Provide the (X, Y) coordinate of the cell's center where the given text is located.  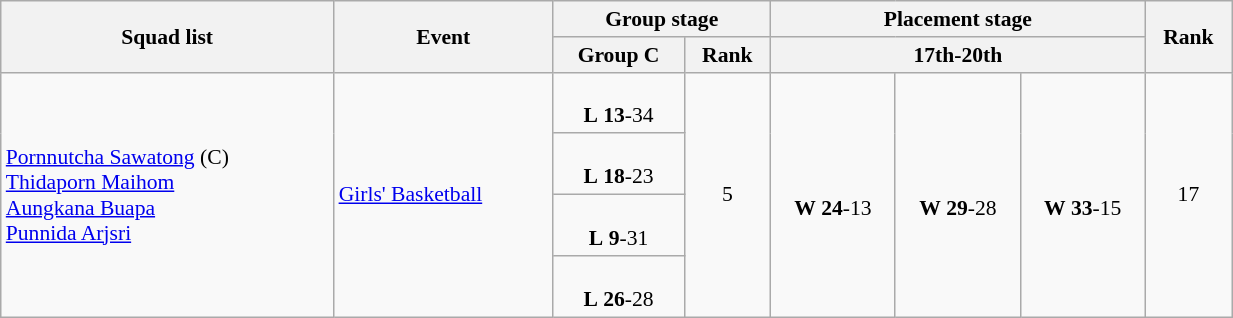
Group C (618, 55)
W 24-13 (834, 194)
Group stage (662, 19)
Pornnutcha Sawatong (C)Thidaporn MaihomAungkana BuapaPunnida Arjsri (168, 194)
Girls' Basketball (444, 194)
17 (1188, 194)
Placement stage (958, 19)
5 (727, 194)
W 33-15 (1082, 194)
L 9-31 (618, 226)
L 13-34 (618, 102)
L 18-23 (618, 164)
Event (444, 36)
Squad list (168, 36)
W 29-28 (958, 194)
17th-20th (958, 55)
L 26-28 (618, 286)
